From the cell containing the given text, extract its center point as (x, y) coordinate. 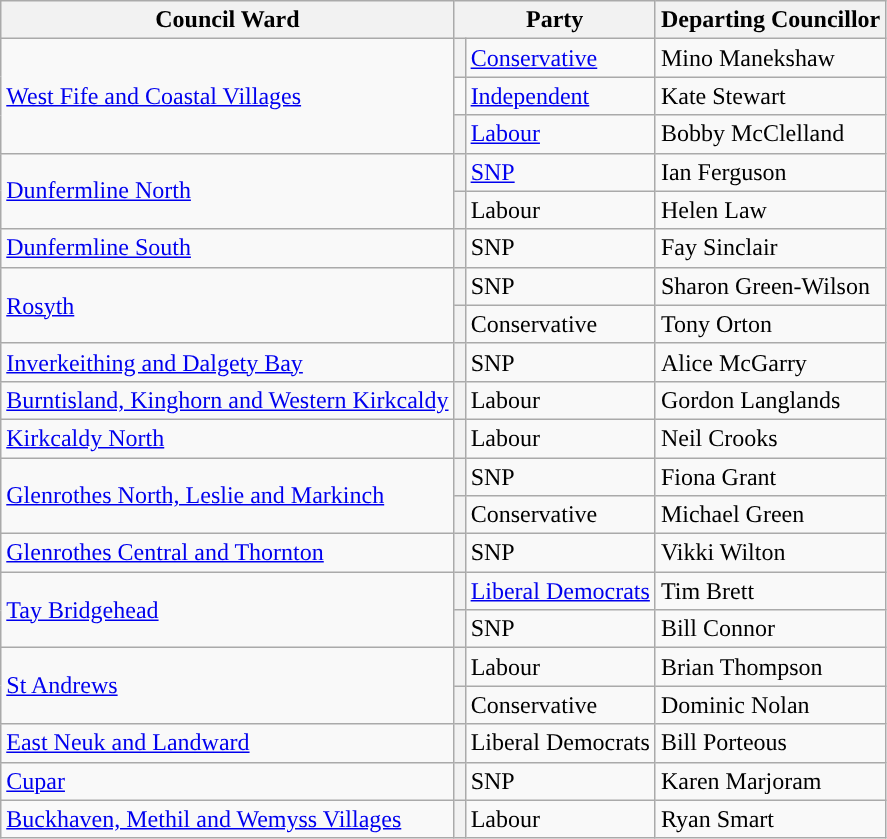
Michael Green (770, 515)
Cupar (228, 781)
Rosyth (228, 305)
Party (554, 20)
Sharon Green-Wilson (770, 286)
Inverkeithing and Dalgety Bay (228, 362)
Tim Brett (770, 591)
Dunfermline South (228, 248)
East Neuk and Landward (228, 743)
Council Ward (228, 20)
Ryan Smart (770, 819)
Karen Marjoram (770, 781)
West Fife and Coastal Villages (228, 96)
Glenrothes Central and Thornton (228, 553)
Gordon Langlands (770, 400)
Glenrothes North, Leslie and Markinch (228, 496)
Bobby McClelland (770, 134)
Neil Crooks (770, 438)
Kirkcaldy North (228, 438)
Bill Porteous (770, 743)
Kate Stewart (770, 96)
Brian Thompson (770, 667)
Independent (560, 96)
Bill Connor (770, 629)
Helen Law (770, 210)
Alice McGarry (770, 362)
Ian Ferguson (770, 172)
Dunfermline North (228, 191)
Mino Manekshaw (770, 58)
Departing Councillor (770, 20)
Vikki Wilton (770, 553)
St Andrews (228, 686)
Fay Sinclair (770, 248)
Tay Bridgehead (228, 610)
Dominic Nolan (770, 705)
Fiona Grant (770, 477)
Burntisland, Kinghorn and Western Kirkcaldy (228, 400)
Tony Orton (770, 324)
Buckhaven, Methil and Wemyss Villages (228, 819)
